Return [x, y] of the center of cell containing provided text 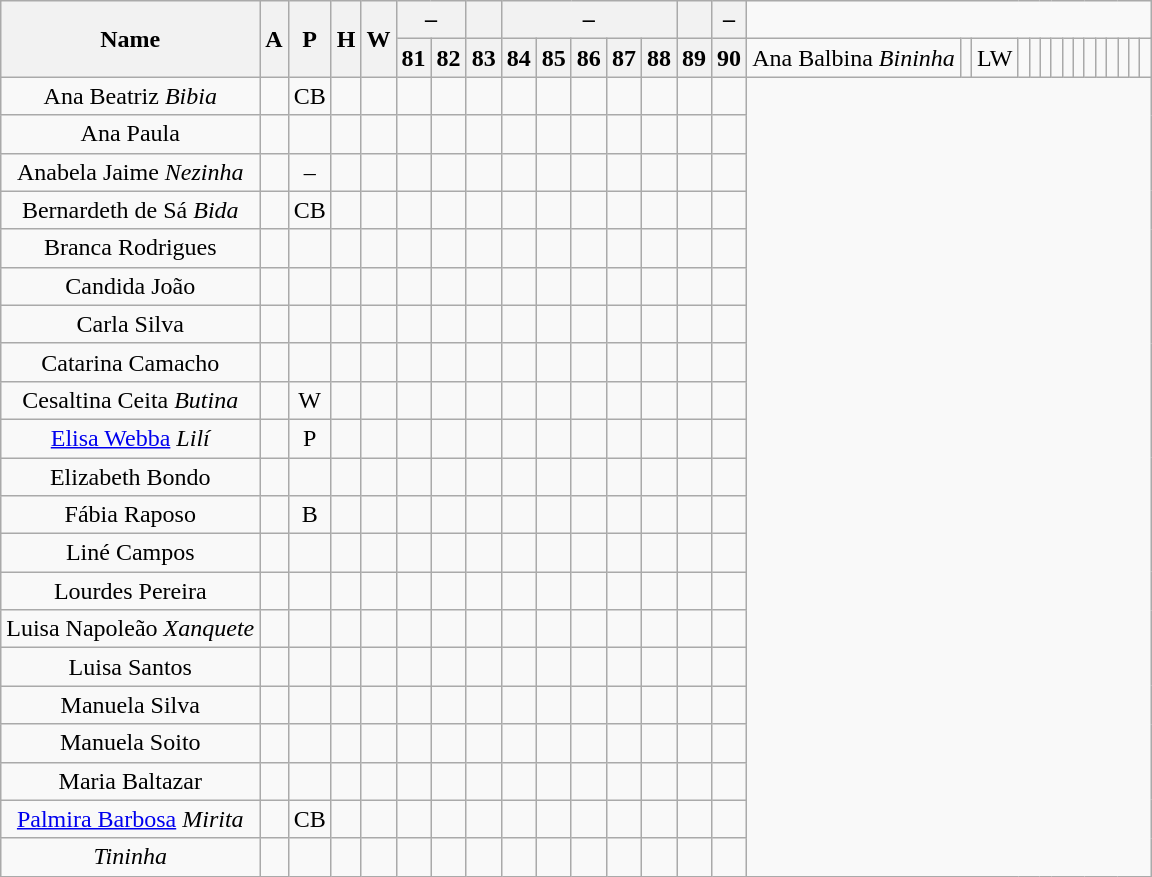
Lourdes Pereira [130, 591]
85 [554, 58]
Tininha [130, 857]
Elisa Webba Lilí [130, 438]
B [310, 515]
83 [484, 58]
Manuela Soito [130, 743]
Manuela Silva [130, 705]
Fábia Raposo [130, 515]
Carla Silva [130, 324]
87 [624, 58]
Luisa Napoleão Xanquete [130, 629]
90 [730, 58]
Bernardeth de Sá Bida [130, 210]
88 [658, 58]
Maria Baltazar [130, 781]
Ana Balbina Bininha [854, 58]
Liné Campos [130, 553]
Branca Rodrigues [130, 248]
Palmira Barbosa Mirita [130, 819]
Elizabeth Bondo [130, 477]
LW [994, 58]
Candida João [130, 286]
Ana Beatriz Bibia [130, 96]
Anabela Jaime Nezinha [130, 172]
A [274, 39]
89 [694, 58]
Catarina Camacho [130, 362]
82 [448, 58]
Name [130, 39]
H [346, 39]
86 [588, 58]
84 [518, 58]
Luisa Santos [130, 667]
Cesaltina Ceita Butina [130, 400]
81 [414, 58]
Ana Paula [130, 134]
